Output the [X, Y] coordinate of the center of the cell containing the given text.  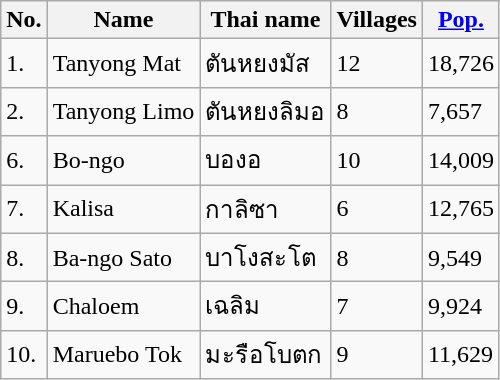
Ba-ngo Sato [124, 258]
เฉลิม [266, 306]
กาลิซา [266, 208]
11,629 [460, 354]
No. [24, 20]
9 [377, 354]
ตันหยงมัส [266, 64]
Name [124, 20]
7,657 [460, 112]
9,549 [460, 258]
Tanyong Mat [124, 64]
10 [377, 160]
14,009 [460, 160]
บองอ [266, 160]
18,726 [460, 64]
Bo-ngo [124, 160]
9,924 [460, 306]
มะรือโบตก [266, 354]
บาโงสะโต [266, 258]
12,765 [460, 208]
8. [24, 258]
Thai name [266, 20]
Kalisa [124, 208]
7. [24, 208]
Villages [377, 20]
12 [377, 64]
Pop. [460, 20]
2. [24, 112]
Tanyong Limo [124, 112]
Chaloem [124, 306]
Maruebo Tok [124, 354]
6. [24, 160]
1. [24, 64]
6 [377, 208]
10. [24, 354]
9. [24, 306]
ตันหยงลิมอ [266, 112]
7 [377, 306]
